Scan for the cell matching the given text and deliver its [x, y] coordinate at center. 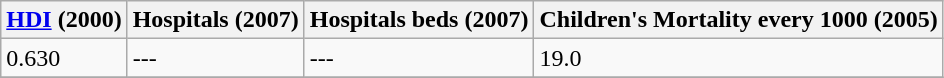
HDI (2000) [64, 20]
Children's Mortality every 1000 (2005) [738, 20]
Hospitals beds (2007) [419, 20]
Hospitals (2007) [216, 20]
19.0 [738, 58]
0.630 [64, 58]
